Output the [x, y] coordinate of the center of the cell containing the given text.  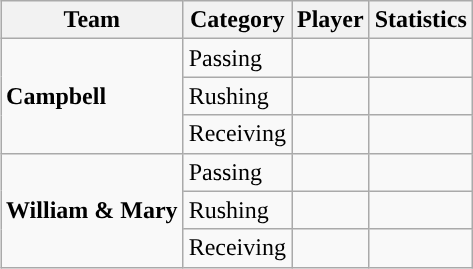
Campbell [92, 96]
William & Mary [92, 210]
Statistics [420, 20]
Team [92, 20]
Player [331, 20]
Category [237, 20]
